Locate the cell with the specified text and output its (x, y) center coordinate. 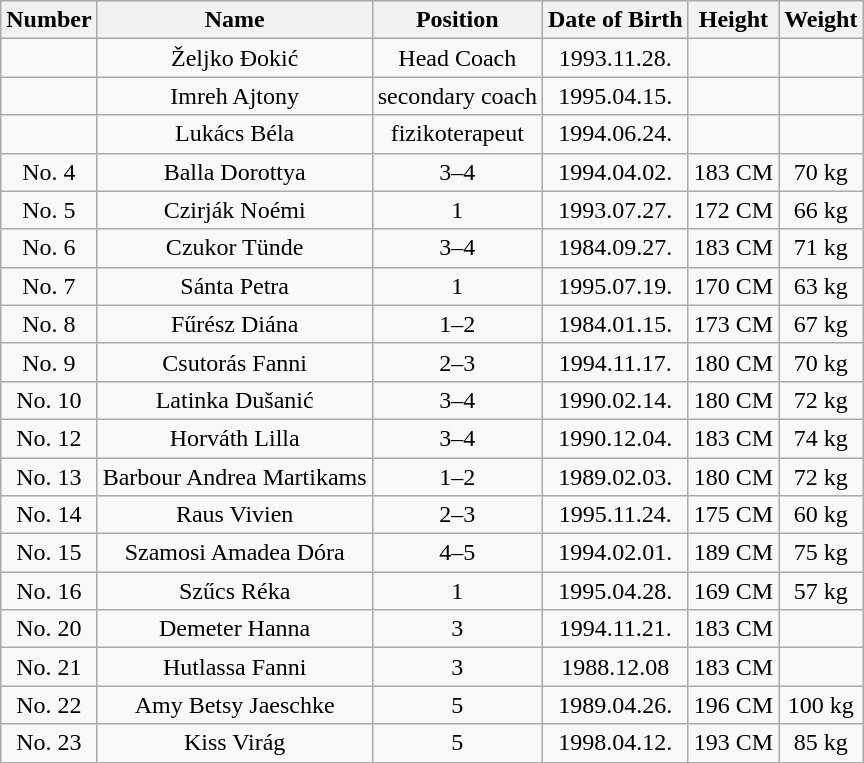
175 CM (733, 515)
1988.12.08 (615, 667)
Czukor Tünde (234, 248)
Kiss Virág (234, 743)
66 kg (821, 210)
1989.04.26. (615, 705)
85 kg (821, 743)
secondary coach (457, 96)
Szamosi Amadea Dóra (234, 553)
No. 20 (49, 629)
170 CM (733, 286)
fizikoterapeut (457, 134)
Szűcs Réka (234, 591)
1993.11.28. (615, 58)
Date of Birth (615, 20)
No. 4 (49, 172)
No. 21 (49, 667)
1989.02.03. (615, 477)
196 CM (733, 705)
No. 15 (49, 553)
No. 12 (49, 438)
Raus Vivien (234, 515)
169 CM (733, 591)
Željko Đokić (234, 58)
No. 16 (49, 591)
1995.04.28. (615, 591)
1984.01.15. (615, 324)
Lukács Béla (234, 134)
1990.02.14. (615, 400)
1994.02.01. (615, 553)
Hutlassa Fanni (234, 667)
60 kg (821, 515)
No. 8 (49, 324)
57 kg (821, 591)
63 kg (821, 286)
Height (733, 20)
67 kg (821, 324)
No. 5 (49, 210)
1998.04.12. (615, 743)
100 kg (821, 705)
No. 23 (49, 743)
1990.12.04. (615, 438)
No. 22 (49, 705)
Head Coach (457, 58)
Demeter Hanna (234, 629)
74 kg (821, 438)
193 CM (733, 743)
1995.04.15. (615, 96)
Czirják Noémi (234, 210)
1994.11.17. (615, 362)
1995.07.19. (615, 286)
No. 14 (49, 515)
No. 9 (49, 362)
71 kg (821, 248)
172 CM (733, 210)
75 kg (821, 553)
1994.11.21. (615, 629)
Barbour Andrea Martikams (234, 477)
Position (457, 20)
No. 10 (49, 400)
Weight (821, 20)
1994.06.24. (615, 134)
1994.04.02. (615, 172)
Balla Dorottya (234, 172)
Fűrész Diána (234, 324)
No. 7 (49, 286)
Number (49, 20)
No. 6 (49, 248)
Csutorás Fanni (234, 362)
173 CM (733, 324)
Imreh Ajtony (234, 96)
4–5 (457, 553)
Sánta Petra (234, 286)
1993.07.27. (615, 210)
189 CM (733, 553)
No. 13 (49, 477)
1984.09.27. (615, 248)
Horváth Lilla (234, 438)
1995.11.24. (615, 515)
Amy Betsy Jaeschke (234, 705)
Name (234, 20)
Latinka Dušanić (234, 400)
